Detect which cell encompasses the target text, then output its (X, Y) center coordinate. 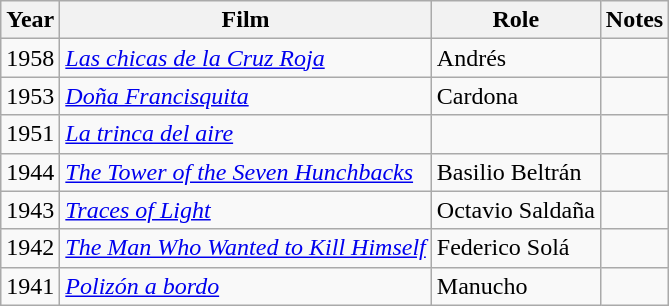
Role (516, 20)
1958 (30, 58)
Year (30, 20)
Polizón a bordo (246, 286)
Doña Francisquita (246, 96)
Federico Solá (516, 248)
The Tower of the Seven Hunchbacks (246, 172)
La trinca del aire (246, 134)
The Man Who Wanted to Kill Himself (246, 248)
Basilio Beltrán (516, 172)
Manucho (516, 286)
1953 (30, 96)
1943 (30, 210)
1942 (30, 248)
Notes (634, 20)
1944 (30, 172)
Las chicas de la Cruz Roja (246, 58)
Andrés (516, 58)
Octavio Saldaña (516, 210)
1941 (30, 286)
Cardona (516, 96)
1951 (30, 134)
Traces of Light (246, 210)
Film (246, 20)
